From the cell containing the given text, extract its center point as (X, Y) coordinate. 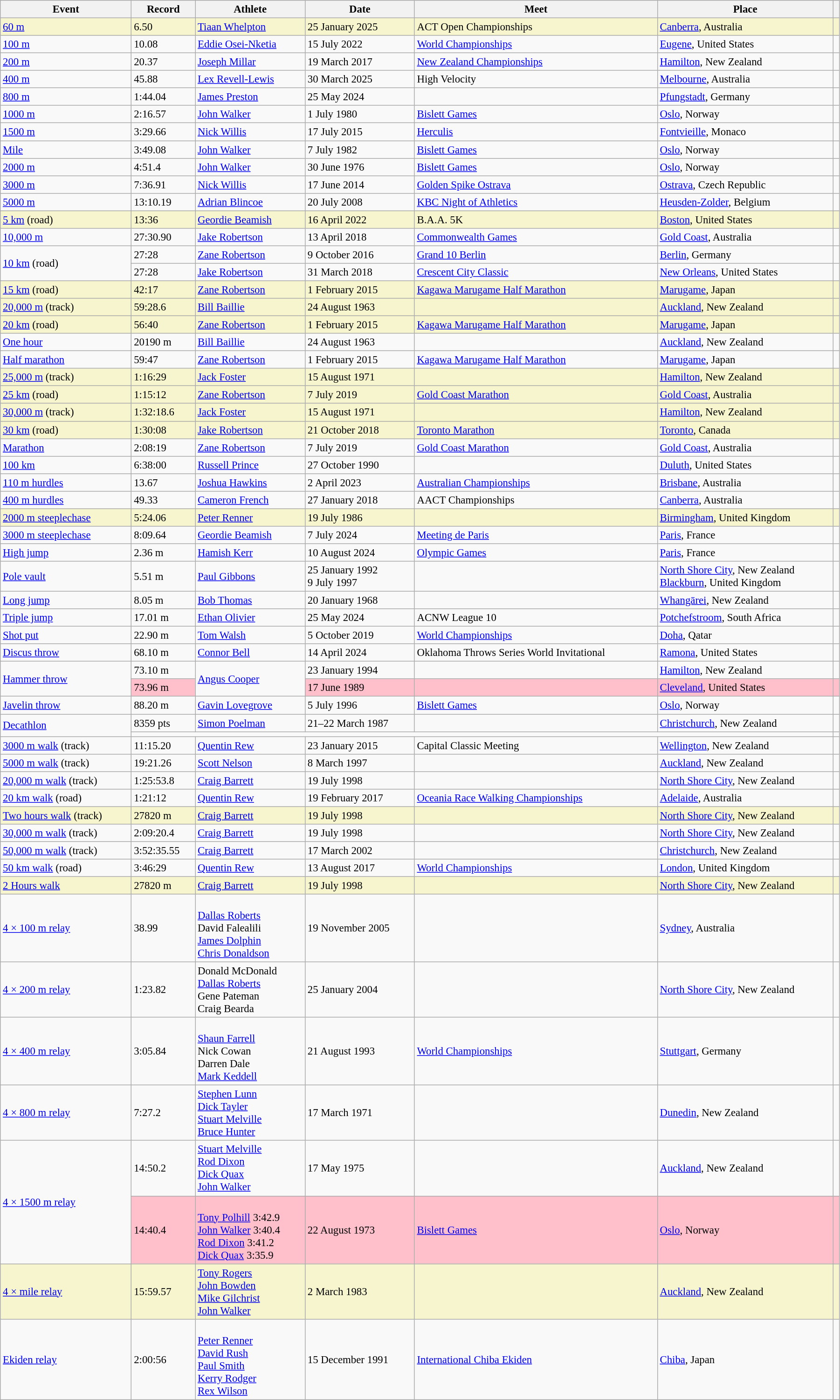
59:28.6 (163, 307)
Wellington, New Zealand (745, 745)
2:09:20.4 (163, 833)
Eugene, United States (745, 44)
20,000 m (track) (66, 307)
27 October 1990 (360, 465)
AACT Championships (536, 500)
15 December 1991 (360, 1359)
3:05.84 (163, 1051)
Two hours walk (track) (66, 815)
3:29.66 (163, 132)
Long jump (66, 600)
Australian Championships (536, 483)
45.88 (163, 79)
Paul Gibbons (250, 576)
13:10.19 (163, 202)
Pfungstadt, Germany (745, 97)
5000 m walk (track) (66, 763)
Scott Nelson (250, 763)
Event (66, 9)
13 April 2018 (360, 237)
25 January 2004 (360, 990)
1:44.04 (163, 97)
17 June 2014 (360, 185)
3000 m walk (track) (66, 745)
Tom Walsh (250, 635)
Melbourne, Australia (745, 79)
20,000 m walk (track) (66, 780)
2 March 1983 (360, 1291)
400 m hurdles (66, 500)
17 July 2015 (360, 132)
Peter RennerDavid RushPaul SmithKerry RodgerRex Wilson (250, 1359)
1 July 1980 (360, 114)
25 January 2025 (360, 27)
14 April 2024 (360, 653)
17 March 2002 (360, 850)
Ekiden relay (66, 1359)
Cleveland, United States (745, 688)
50,000 m walk (track) (66, 850)
5:24.06 (163, 517)
3000 m (66, 185)
7:27.2 (163, 1113)
20 January 1968 (360, 600)
30 June 1976 (360, 167)
800 m (66, 97)
10.08 (163, 44)
Athlete (250, 9)
5 October 2019 (360, 635)
Meet (536, 9)
25,000 m (track) (66, 377)
Ethan Olivier (250, 618)
100 m (66, 44)
New Zealand Championships (536, 62)
Potchefstroom, South Africa (745, 618)
Tiaan Whelpton (250, 27)
17 May 1975 (360, 1168)
4:51.4 (163, 167)
27 January 2018 (360, 500)
Place (745, 9)
Adrian Blincoe (250, 202)
Stuttgart, Germany (745, 1051)
400 m (66, 79)
20.37 (163, 62)
Fontvieille, Monaco (745, 132)
Olympic Games (536, 552)
8 March 1997 (360, 763)
10,000 m (66, 237)
19 February 2017 (360, 798)
Chiba, Japan (745, 1359)
19 March 2017 (360, 62)
2.36 m (163, 552)
3000 m steeplechase (66, 535)
High Velocity (536, 79)
Marathon (66, 448)
Date (360, 9)
Oklahoma Throws Series World Invitational (536, 653)
30 km (road) (66, 430)
Shaun FarrellNick CowanDarren DaleMark Keddell (250, 1051)
20 km walk (road) (66, 798)
22 August 1973 (360, 1230)
Sydney, Australia (745, 928)
Birmingham, United Kingdom (745, 517)
5 July 1996 (360, 705)
Decathlon (66, 725)
Mile (66, 150)
17.01 m (163, 618)
20 July 2008 (360, 202)
Cameron French (250, 500)
Adelaide, Australia (745, 798)
James Preston (250, 97)
Whangārei, New Zealand (745, 600)
2:08:19 (163, 448)
London, United Kingdom (745, 868)
1000 m (66, 114)
8.05 m (163, 600)
13 August 2017 (360, 868)
KBC Night of Athletics (536, 202)
Hammer throw (66, 679)
Toronto Marathon (536, 430)
30,000 m (track) (66, 413)
19 July 1986 (360, 517)
Ramona, United States (745, 653)
14:50.2 (163, 1168)
International Chiba Ekiden (536, 1359)
38.99 (163, 928)
Berlin, Germany (745, 255)
1:32:18.6 (163, 413)
Oceania Race Walking Championships (536, 798)
5.51 m (163, 576)
4 × 100 m relay (66, 928)
11:15.20 (163, 745)
3:49.08 (163, 150)
Shot put (66, 635)
Hamish Kerr (250, 552)
1:25:53.8 (163, 780)
North Shore City, New ZealandBlackburn, United Kingdom (745, 576)
22.90 m (163, 635)
110 m hurdles (66, 483)
Herculis (536, 132)
17 March 1971 (360, 1113)
14:40.4 (163, 1230)
10 August 2024 (360, 552)
4 × 800 m relay (66, 1113)
27:30.90 (163, 237)
Heusden-Zolder, Belgium (745, 202)
ACT Open Championships (536, 27)
Javelin throw (66, 705)
Joshua Hawkins (250, 483)
2 April 2023 (360, 483)
1:21:12 (163, 798)
4 × 1500 m relay (66, 1202)
Record (163, 9)
Toronto, Canada (745, 430)
Pole vault (66, 576)
Half marathon (66, 360)
100 km (66, 465)
2000 m (66, 167)
73.10 m (163, 670)
Connor Bell (250, 653)
8359 pts (163, 723)
7 July 1982 (360, 150)
Angus Cooper (250, 679)
Triple jump (66, 618)
2000 m steeplechase (66, 517)
1:30:08 (163, 430)
Bob Thomas (250, 600)
New Orleans, United States (745, 272)
8:09.64 (163, 535)
High jump (66, 552)
Boston, United States (745, 220)
Simon Poelman (250, 723)
25 January 1992 9 July 1997 (360, 576)
3:46:29 (163, 868)
One hour (66, 342)
Peter Renner (250, 517)
Tony RogersJohn BowdenMike GilchristJohn Walker (250, 1291)
16 April 2022 (360, 220)
25 km (road) (66, 395)
Dallas RobertsDavid FalealiliJames DolphinChris Donaldson (250, 928)
Golden Spike Ostrava (536, 185)
1500 m (66, 132)
7:36.91 (163, 185)
Gavin Lovegrove (250, 705)
7 July 2024 (360, 535)
2 Hours walk (66, 886)
23 January 1994 (360, 670)
B.A.A. 5K (536, 220)
Dunedin, New Zealand (745, 1113)
200 m (66, 62)
6:38:00 (163, 465)
Discus throw (66, 653)
5000 m (66, 202)
50 km walk (road) (66, 868)
56:40 (163, 325)
49.33 (163, 500)
Doha, Qatar (745, 635)
Duluth, United States (745, 465)
Grand 10 Berlin (536, 255)
9 October 2016 (360, 255)
4 × 200 m relay (66, 990)
2:00:56 (163, 1359)
Tony Polhill 3:42.9John Walker 3:40.4Rod Dixon 3:41.2Dick Quax 3:35.9 (250, 1230)
20190 m (163, 342)
Meeting de Paris (536, 535)
5 km (road) (66, 220)
21 October 2018 (360, 430)
31 March 2018 (360, 272)
Russell Prince (250, 465)
73.96 m (163, 688)
21 August 1993 (360, 1051)
17 June 1989 (360, 688)
20 km (road) (66, 325)
60 m (66, 27)
30,000 m walk (track) (66, 833)
Crescent City Classic (536, 272)
Eddie Osei-Nketia (250, 44)
Lex Revell-Lewis (250, 79)
Stuart MelvilleRod DixonDick QuaxJohn Walker (250, 1168)
Joseph Millar (250, 62)
1:16:29 (163, 377)
Commonwealth Games (536, 237)
2:16.57 (163, 114)
21–22 March 1987 (360, 723)
ACNW League 10 (536, 618)
1:15:12 (163, 395)
19:21.26 (163, 763)
Brisbane, Australia (745, 483)
19 November 2005 (360, 928)
13:36 (163, 220)
42:17 (163, 290)
3:52:35.55 (163, 850)
30 March 2025 (360, 79)
88.20 m (163, 705)
10 km (road) (66, 263)
59:47 (163, 360)
15 July 2022 (360, 44)
4 × 400 m relay (66, 1051)
68.10 m (163, 653)
Donald McDonaldDallas RobertsGene PatemanCraig Bearda (250, 990)
15:59.57 (163, 1291)
23 January 2015 (360, 745)
Stephen LunnDick TaylerStuart MelvilleBruce Hunter (250, 1113)
Capital Classic Meeting (536, 745)
6.50 (163, 27)
Ostrava, Czech Republic (745, 185)
4 × mile relay (66, 1291)
1:23.82 (163, 990)
15 km (road) (66, 290)
13.67 (163, 483)
